Capture the cell that displays the provided text and extract its (x, y) central coordinate. 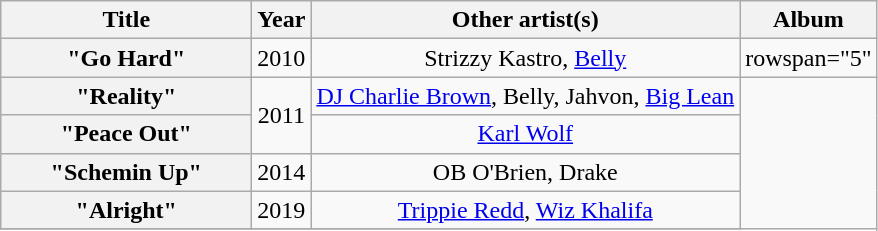
Karl Wolf (526, 134)
Trippie Redd, Wiz Khalifa (526, 210)
Other artist(s) (526, 20)
Strizzy Kastro, Belly (526, 58)
2019 (282, 210)
"Peace Out" (126, 134)
"Go Hard" (126, 58)
2014 (282, 172)
"Reality" (126, 96)
Title (126, 20)
2011 (282, 115)
DJ Charlie Brown, Belly, Jahvon, Big Lean (526, 96)
"Schemin Up" (126, 172)
OB O'Brien, Drake (526, 172)
Year (282, 20)
rowspan="5" (809, 58)
2010 (282, 58)
"Alright" (126, 210)
Album (809, 20)
